Determine the [X, Y] coordinate at the center of the cell enclosing the given text.  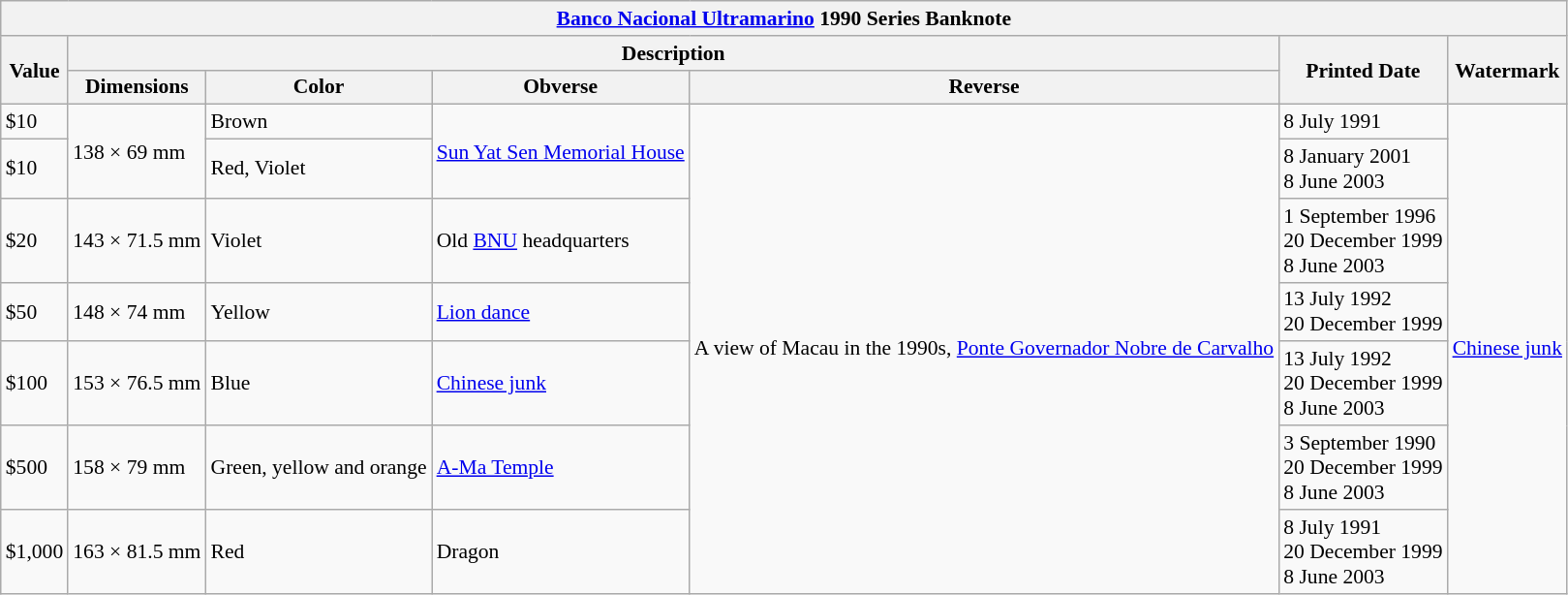
Brown [318, 122]
Green, yellow and orange [318, 467]
Printed Date [1363, 70]
148 × 74 mm [137, 312]
Value [35, 70]
Yellow [318, 312]
13 July 199220 December 1999 [1363, 312]
153 × 76.5 mm [137, 384]
Color [318, 87]
Old BNU headquarters [561, 240]
$20 [35, 240]
13 July 199220 December 19998 June 2003 [1363, 384]
138 × 69 mm [137, 151]
Dimensions [137, 87]
158 × 79 mm [137, 467]
143 × 71.5 mm [137, 240]
Violet [318, 240]
Description [673, 53]
$500 [35, 467]
Banco Nacional Ultramarino 1990 Series Banknote [784, 18]
$50 [35, 312]
163 × 81.5 mm [137, 552]
Blue [318, 384]
Sun Yat Sen Memorial House [561, 151]
Red [318, 552]
1 September 199620 December 19998 June 2003 [1363, 240]
A-Ma Temple [561, 467]
Obverse [561, 87]
8 July 1991 [1363, 122]
3 September 1990 20 December 1999 8 June 2003 [1363, 467]
Watermark [1507, 70]
A view of Macau in the 1990s, Ponte Governador Nobre de Carvalho [984, 349]
Lion dance [561, 312]
$100 [35, 384]
Dragon [561, 552]
8 January 20018 June 2003 [1363, 169]
Red, Violet [318, 169]
Reverse [984, 87]
8 July 1991 20 December 1999 8 June 2003 [1363, 552]
$1,000 [35, 552]
